Extract the (X, Y) coordinate from the center of the cell holding the provided text.  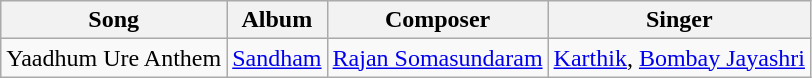
Rajan Somasundaram (438, 58)
Song (114, 20)
Yaadhum Ure Anthem (114, 58)
Singer (679, 20)
Album (277, 20)
Composer (438, 20)
Karthik, Bombay Jayashri (679, 58)
Sandham (277, 58)
